Extract the (X, Y) coordinate from the center of the cell holding the provided text.  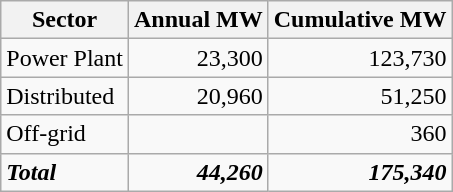
20,960 (198, 96)
Annual MW (198, 20)
Total (65, 172)
123,730 (360, 58)
Sector (65, 20)
Power Plant (65, 58)
Cumulative MW (360, 20)
23,300 (198, 58)
Off-grid (65, 134)
Distributed (65, 96)
51,250 (360, 96)
360 (360, 134)
44,260 (198, 172)
175,340 (360, 172)
